Scan for the cell matching the given text and deliver its (X, Y) coordinate at center. 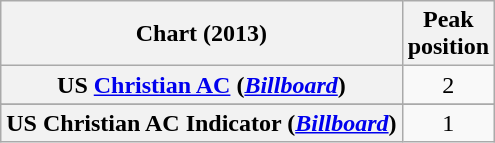
US Christian AC Indicator (Billboard) (202, 123)
Chart (2013) (202, 34)
Peak position (448, 34)
1 (448, 123)
US Christian AC (Billboard) (202, 85)
2 (448, 85)
